Pinpoint the cell where the given text exists, returning its [x, y] midpoint coordinate. 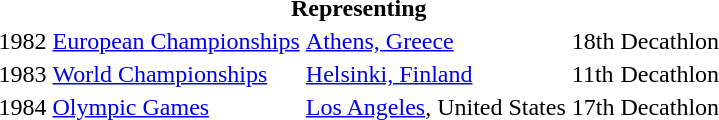
18th [593, 41]
Helsinki, Finland [436, 74]
World Championships [176, 74]
European Championships [176, 41]
Athens, Greece [436, 41]
11th [593, 74]
